Scan for the cell matching the given text and deliver its (X, Y) coordinate at center. 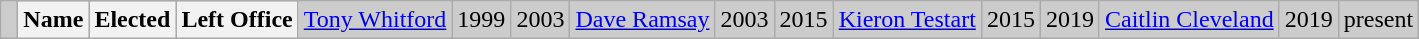
Elected (132, 20)
Caitlin Cleveland (1189, 20)
1999 (482, 20)
Name (54, 20)
Tony Whitford (375, 20)
Left Office (237, 20)
present (1378, 20)
Kieron Testart (907, 20)
Dave Ramsay (642, 20)
